Return (x, y) of the center of cell containing provided text 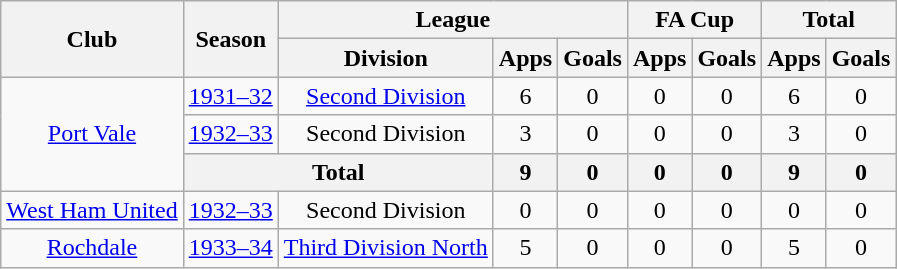
Club (92, 39)
West Ham United (92, 210)
1931–32 (230, 96)
Division (386, 58)
Port Vale (92, 134)
Third Division North (386, 248)
1933–34 (230, 248)
League (452, 20)
Rochdale (92, 248)
Season (230, 39)
FA Cup (694, 20)
